Output the [x, y] coordinate of the center of the cell containing the given text.  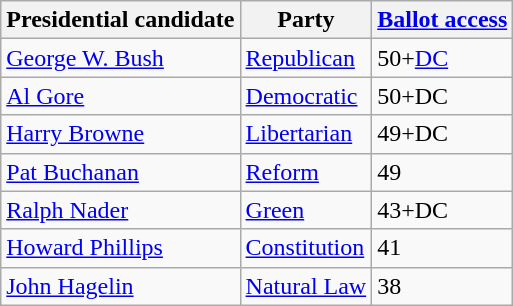
Republican [306, 58]
Harry Browne [120, 134]
Democratic [306, 96]
49 [442, 172]
Libertarian [306, 134]
Ralph Nader [120, 210]
Pat Buchanan [120, 172]
Ballot access [442, 20]
38 [442, 286]
Green [306, 210]
41 [442, 248]
John Hagelin [120, 286]
Natural Law [306, 286]
Constitution [306, 248]
43+DC [442, 210]
49+DC [442, 134]
Party [306, 20]
Howard Phillips [120, 248]
Reform [306, 172]
George W. Bush [120, 58]
Presidential candidate [120, 20]
Al Gore [120, 96]
